Return [X, Y] of the center of cell containing provided text 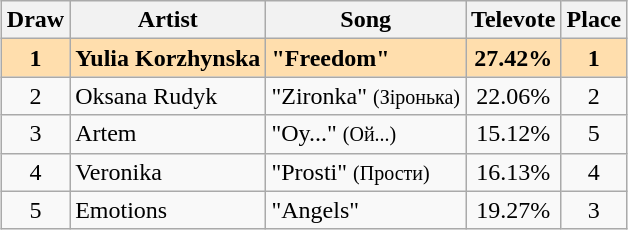
"Angels" [366, 210]
22.06% [514, 96]
Yulia Korzhynska [168, 58]
Artist [168, 20]
Veronika [168, 172]
"Oy..." (Ой...) [366, 134]
19.27% [514, 210]
Emotions [168, 210]
Place [594, 20]
"Prosti" (Прости) [366, 172]
27.42% [514, 58]
Song [366, 20]
Artem [168, 134]
Draw [35, 20]
Televote [514, 20]
"Freedom" [366, 58]
15.12% [514, 134]
Oksana Rudyk [168, 96]
16.13% [514, 172]
"Zironka" (Зіронька) [366, 96]
